Find where the given text appears and provide that cell's center as (x, y) coordinate. 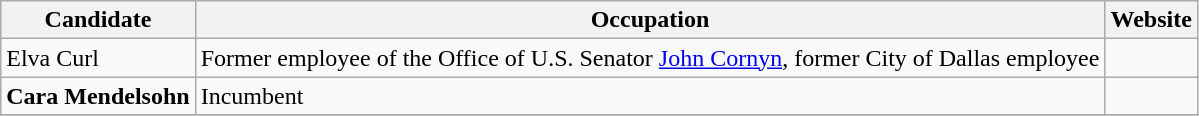
Website (1151, 20)
Incumbent (650, 96)
Cara Mendelsohn (98, 96)
Former employee of the Office of U.S. Senator John Cornyn, former City of Dallas employee (650, 58)
Elva Curl (98, 58)
Occupation (650, 20)
Candidate (98, 20)
